Return (X, Y) of the center of cell containing provided text 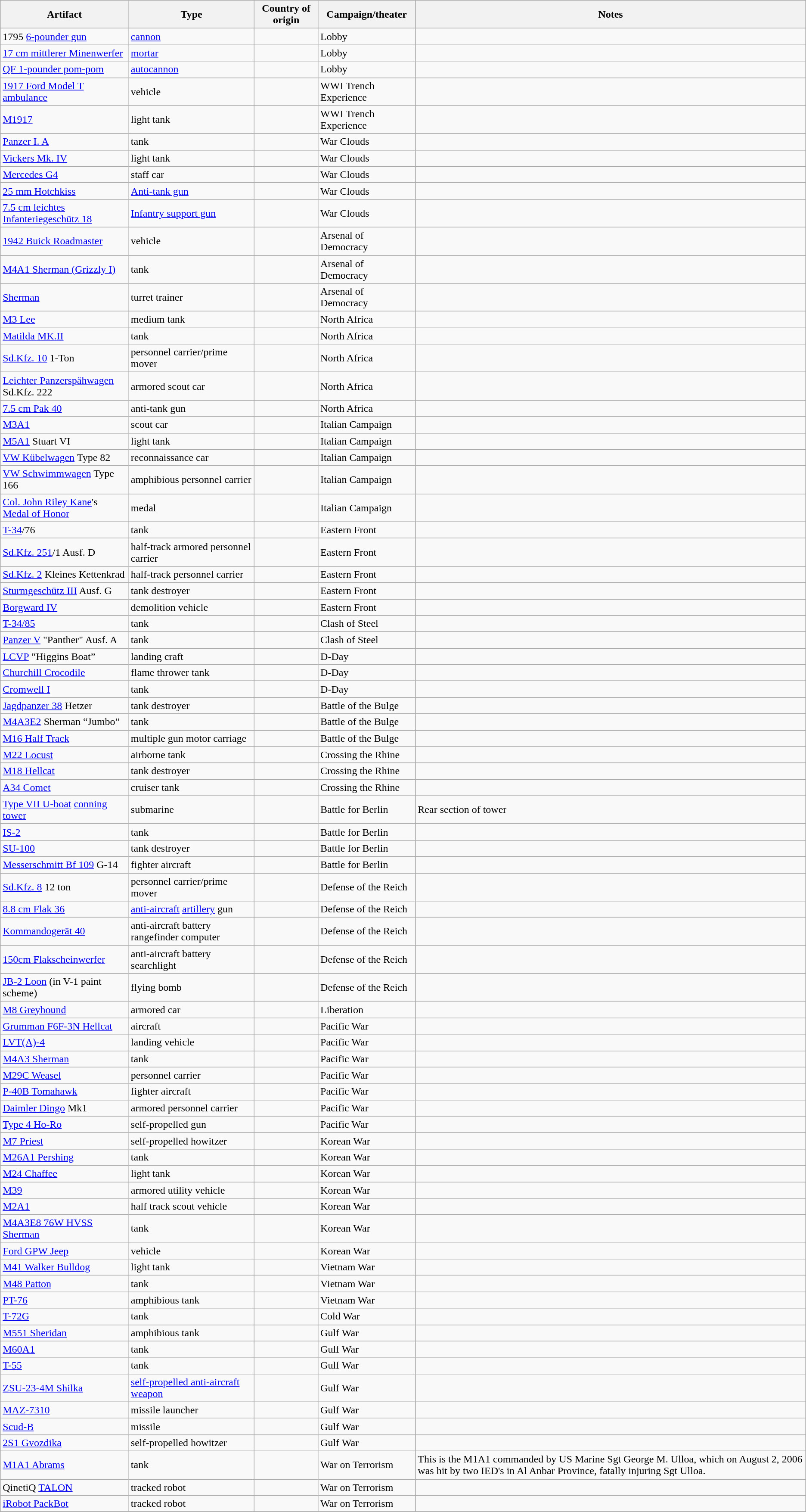
half track scout vehicle (191, 1207)
Campaign/theater (367, 15)
IS-2 (65, 832)
M4A3 Sherman (65, 1059)
MAZ-7310 (65, 1410)
turret trainer (191, 297)
Sd.Kfz. 251/1 Ausf. D (65, 552)
Churchill Crocodile (65, 673)
Leichter Panzerspähwagen Sd.Kfz. 222 (65, 386)
25 mm Hotchkiss (65, 191)
JB-2 Loon (in V-1 paint scheme) (65, 987)
17 cm mittlerer Minenwerfer (65, 53)
M3A1 (65, 425)
LVT(A)-4 (65, 1042)
medal (191, 507)
Sd.Kfz. 8 12 ton (65, 887)
landing craft (191, 656)
M1A1 Abrams (65, 1465)
Type (191, 15)
missile launcher (191, 1410)
M41 Walker Bulldog (65, 1267)
P-40B Tomahawk (65, 1092)
anti-aircraft artillery gun (191, 909)
reconnaissance car (191, 457)
Matilda MK.II (65, 336)
8.8 cm Flak 36 (65, 909)
T-34/76 (65, 530)
150cm Flakscheinwerfer (65, 960)
M22 Locust (65, 755)
Type VII U-boat conning tower (65, 810)
airborne tank (191, 755)
A34 Comet (65, 787)
2S1 Gvozdika (65, 1443)
M8 Greyhound (65, 1010)
Col. John Riley Kane's Medal of Honor (65, 507)
Cromwell I (65, 689)
VW Schwimmwagen Type 166 (65, 480)
Panzer V "Panther" Ausf. A (65, 640)
M4A3E8 76W HVSS Sherman (65, 1229)
M3 Lee (65, 320)
armored personnel carrier (191, 1108)
Borgward IV (65, 607)
half-track armored personnel carrier (191, 552)
QF 1-pounder pom-pom (65, 69)
Sd.Kfz. 10 1-Ton (65, 358)
flame thrower tank (191, 673)
M24 Chaffee (65, 1173)
Kommandogerät 40 (65, 931)
M48 Patton (65, 1284)
armored utility vehicle (191, 1190)
Scud-B (65, 1426)
medium tank (191, 320)
M29C Weasel (65, 1075)
autocannon (191, 69)
Grumman F6F-3N Hellcat (65, 1026)
M16 Half Track (65, 738)
M4A3E2 Sherman “Jumbo” (65, 722)
missile (191, 1426)
self-propelled anti-aircraft weapon (191, 1388)
1795 6-pounder gun (65, 37)
Country of origin (286, 15)
Daimler Dingo Mk1 (65, 1108)
M5A1 Stuart VI (65, 441)
7.5 cm Pak 40 (65, 408)
submarine (191, 810)
Infantry support gun (191, 213)
demolition vehicle (191, 607)
Liberation (367, 1010)
mortar (191, 53)
Type 4 Ho-Ro (65, 1124)
Panzer I. A (65, 142)
self-propelled gun (191, 1124)
Notes (611, 15)
landing vehicle (191, 1042)
T-72G (65, 1316)
Artifact (65, 15)
armored car (191, 1010)
anti-aircraft battery searchlight (191, 960)
M18 Hellcat (65, 771)
M551 Sheridan (65, 1333)
cannon (191, 37)
PT-76 (65, 1300)
LCVP “Higgins Boat” (65, 656)
M7 Priest (65, 1141)
7.5 cm leichtes Infanteriegeschütz 18 (65, 213)
cruiser tank (191, 787)
armored scout car (191, 386)
Ford GPW Jeep (65, 1251)
M39 (65, 1190)
iRobot PackBot (65, 1504)
1942 Buick Roadmaster (65, 241)
M1917 (65, 120)
personnel carrier (191, 1075)
Sturmgeschütz III Ausf. G (65, 591)
Anti-tank gun (191, 191)
anti-tank gun (191, 408)
ZSU-23-4M Shilka (65, 1388)
T-34/85 (65, 624)
M2A1 (65, 1207)
VW Kübelwagen Type 82 (65, 457)
T-55 (65, 1366)
1917 Ford Model T ambulance (65, 91)
amphibious personnel carrier (191, 480)
staff car (191, 174)
Jagdpanzer 38 Hetzer (65, 706)
Mercedes G4 (65, 174)
SU-100 (65, 848)
scout car (191, 425)
M4A1 Sherman (Grizzly I) (65, 269)
QinetiQ TALON (65, 1487)
half-track personnel carrier (191, 574)
multiple gun motor carriage (191, 738)
M26A1 Pershing (65, 1157)
Cold War (367, 1316)
Sd.Kfz. 2 Kleines Kettenkrad (65, 574)
aircraft (191, 1026)
Rear section of tower (611, 810)
Messerschmitt Bf 109 G-14 (65, 865)
M60A1 (65, 1349)
Sherman (65, 297)
anti-aircraft battery rangefinder computer (191, 931)
flying bomb (191, 987)
Vickers Mk. IV (65, 158)
